From the cell containing the given text, extract its center point as [X, Y] coordinate. 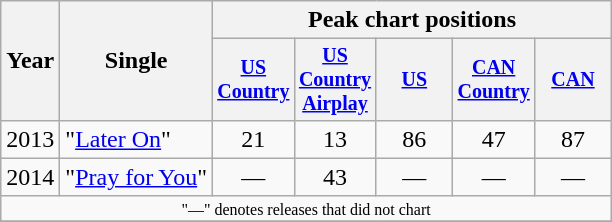
CAN [572, 80]
US Country [253, 80]
"Later On" [136, 139]
US Country Airplay [335, 80]
US [414, 80]
47 [494, 139]
Peak chart positions [412, 20]
86 [414, 139]
21 [253, 139]
Year [30, 61]
2014 [30, 177]
"Pray for You" [136, 177]
87 [572, 139]
13 [335, 139]
2013 [30, 139]
"—" denotes releases that did not chart [306, 208]
CAN Country [494, 80]
43 [335, 177]
Single [136, 61]
